Provide the (x, y) coordinate of the cell's center where the given text is located.  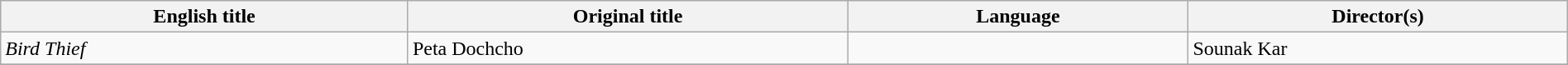
Director(s) (1378, 17)
Bird Thief (205, 48)
Language (1018, 17)
English title (205, 17)
Original title (628, 17)
Peta Dochcho (628, 48)
Sounak Kar (1378, 48)
